Find where the given text appears and provide that cell's center as (X, Y) coordinate. 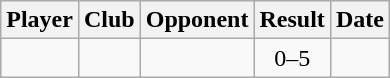
Club (109, 20)
Date (360, 20)
Player (40, 20)
Opponent (197, 20)
Result (292, 20)
0–5 (292, 58)
